Output the (x, y) coordinate of the center of the cell containing the given text.  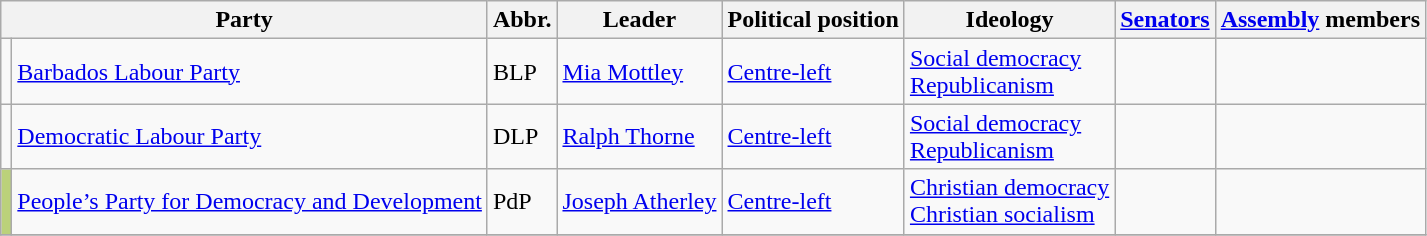
Senators (1165, 20)
DLP (522, 136)
Mia Mottley (640, 72)
Ideology (1009, 20)
Ralph Thorne (640, 136)
Joseph Atherley (640, 202)
Party (244, 20)
Leader (640, 20)
Barbados Labour Party (250, 72)
Assembly members (1320, 20)
Political position (813, 20)
PdP (522, 202)
Christian democracyChristian socialism (1009, 202)
BLP (522, 72)
Democratic Labour Party (250, 136)
Abbr. (522, 20)
People’s Party for Democracy and Development (250, 202)
